For the text-containing cell, return its midpoint in (x, y) coordinate format. 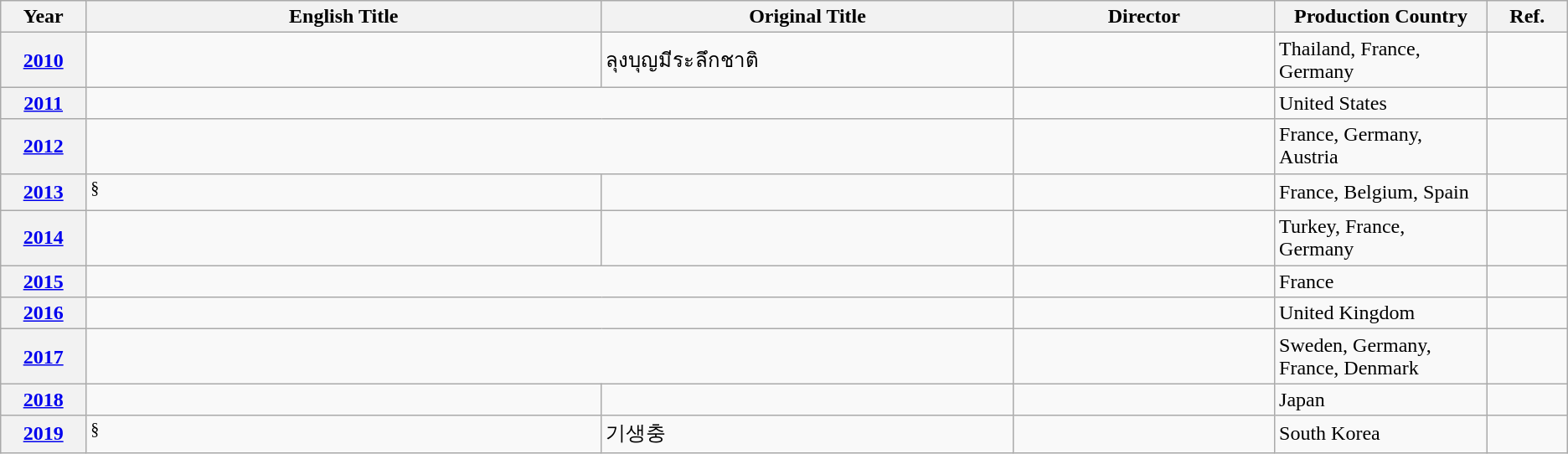
United States (1381, 103)
2018 (44, 400)
Ref. (1527, 17)
2019 (44, 434)
United Kingdom (1381, 313)
2015 (44, 281)
Japan (1381, 400)
Thailand, France, Germany (1381, 60)
2011 (44, 103)
Sweden, Germany, France, Denmark (1381, 357)
2014 (44, 238)
France (1381, 281)
2010 (44, 60)
Turkey, France, Germany (1381, 238)
2017 (44, 357)
Director (1144, 17)
France, Germany, Austria (1381, 146)
Original Title (807, 17)
기생충 (807, 434)
2013 (44, 193)
Year (44, 17)
ลุงบุญมีระลึกชาติ (807, 60)
Production Country (1381, 17)
English Title (343, 17)
2012 (44, 146)
France, Belgium, Spain (1381, 193)
2016 (44, 313)
South Korea (1381, 434)
